Return (x, y) of the center of cell containing provided text 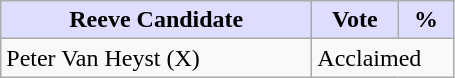
Acclaimed (383, 58)
% (426, 20)
Vote (355, 20)
Reeve Candidate (156, 20)
Peter Van Heyst (X) (156, 58)
